Pinpoint the cell where the given text exists, returning its [x, y] midpoint coordinate. 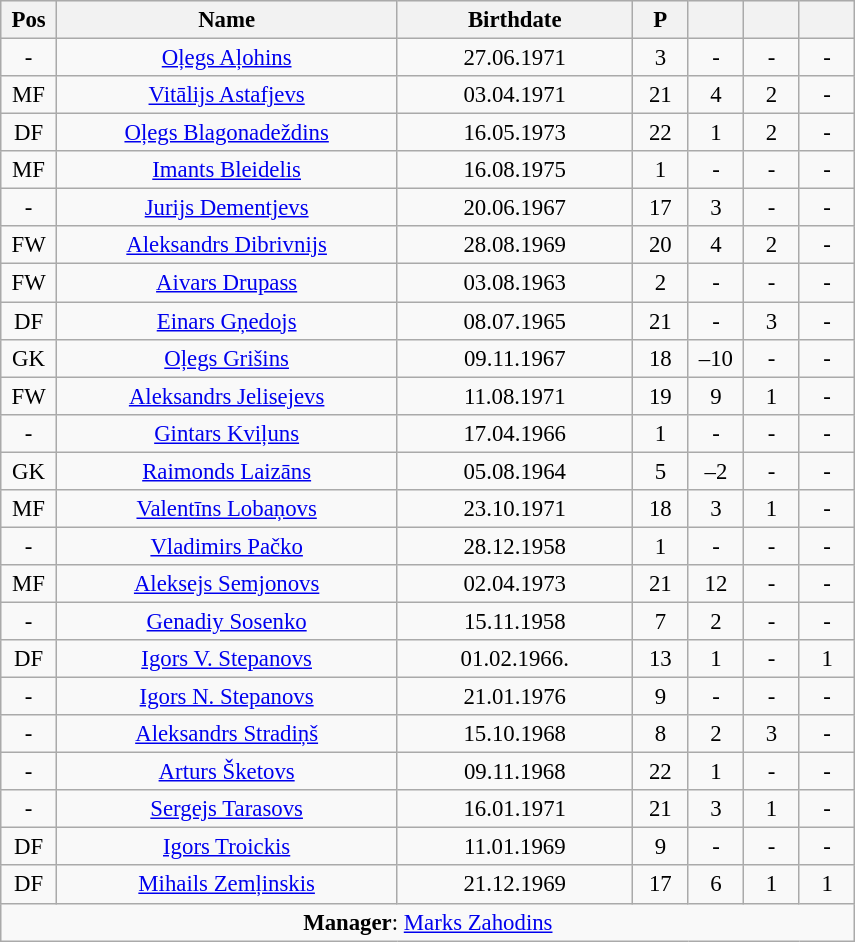
17.04.1966 [515, 433]
16.08.1975 [515, 170]
5 [661, 471]
11.08.1971 [515, 396]
Aleksandrs Jelisejevs [226, 396]
16.01.1971 [515, 809]
Name [226, 20]
27.06.1971 [515, 58]
05.08.1964 [515, 471]
Jurijs Dementjevs [226, 208]
Birthdate [515, 20]
20.06.1967 [515, 208]
P [661, 20]
Aleksejs Semjonovs [226, 584]
20 [661, 245]
Igors V. Stepanovs [226, 659]
Arturs Šketovs [226, 772]
Genadiy Sosenko [226, 621]
28.12.1958 [515, 546]
Mihails Zemļinskis [226, 885]
7 [661, 621]
09.11.1968 [515, 772]
19 [661, 396]
Imants Bleidelis [226, 170]
Pos [29, 20]
12 [716, 584]
Vladimirs Pačko [226, 546]
–2 [716, 471]
13 [661, 659]
09.11.1967 [515, 358]
Gintars Kviļuns [226, 433]
Einars Gņedojs [226, 321]
21.12.1969 [515, 885]
Oļegs Grišins [226, 358]
01.02.1966. [515, 659]
–10 [716, 358]
28.08.1969 [515, 245]
02.04.1973 [515, 584]
8 [661, 734]
03.04.1971 [515, 95]
Oļegs Blagonadeždins [226, 133]
Oļegs Aļohins [226, 58]
15.10.1968 [515, 734]
Sergejs Tarasovs [226, 809]
Igors N. Stepanovs [226, 697]
21.01.1976 [515, 697]
6 [716, 885]
11.01.1969 [515, 847]
Manager: Marks Zahodins [428, 922]
Valentīns Lobaņovs [226, 509]
Aleksandrs Stradiņš [226, 734]
16.05.1973 [515, 133]
15.11.1958 [515, 621]
Vitālijs Astafjevs [226, 95]
Raimonds Laizāns [226, 471]
23.10.1971 [515, 509]
08.07.1965 [515, 321]
Aleksandrs Dibrivnijs [226, 245]
03.08.1963 [515, 283]
Aivars Drupass [226, 283]
Igors Troickis [226, 847]
